Find where the given text appears and provide that cell's center as (X, Y) coordinate. 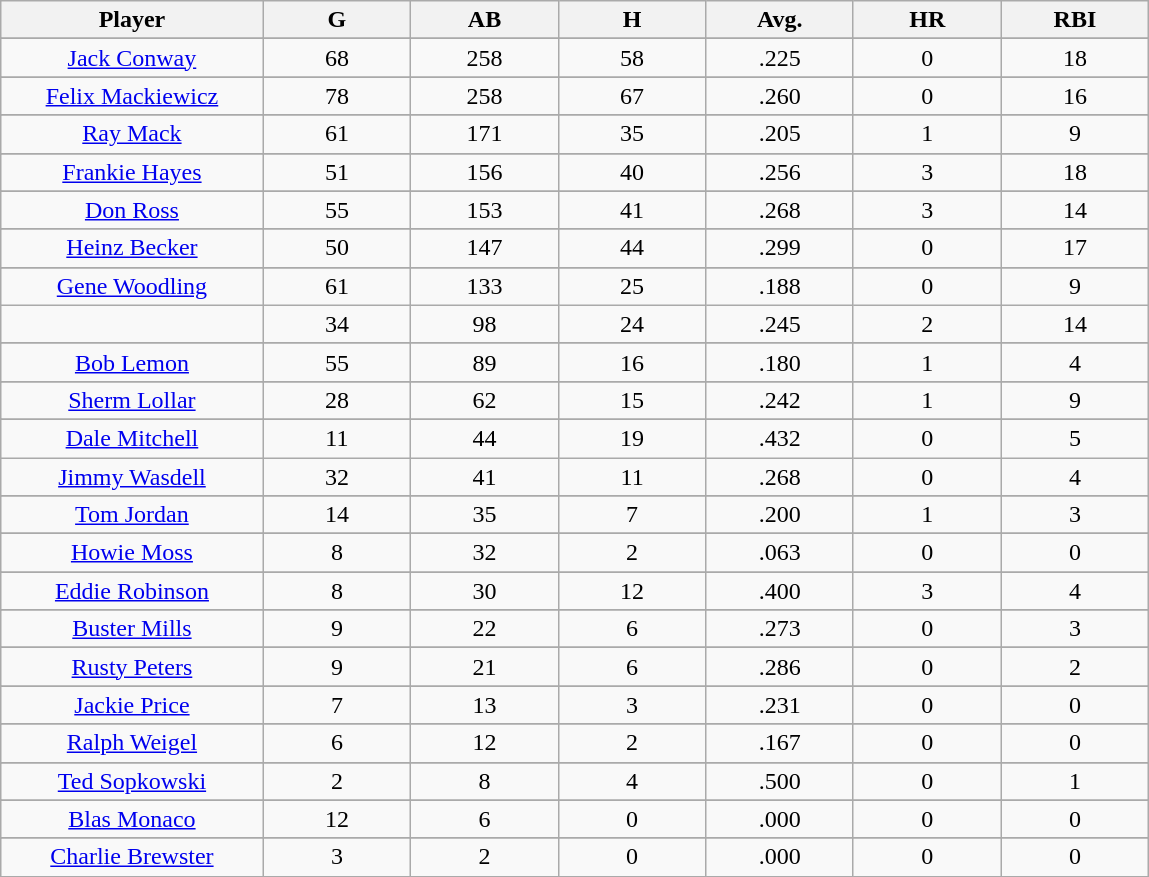
153 (485, 210)
Howie Moss (132, 553)
.180 (780, 362)
50 (337, 248)
Player (132, 20)
30 (485, 591)
Frankie Hayes (132, 172)
.245 (780, 324)
.256 (780, 172)
.273 (780, 629)
Bob Lemon (132, 362)
.260 (780, 96)
Rusty Peters (132, 667)
78 (337, 96)
.432 (780, 438)
Felix Mackiewicz (132, 96)
Buster Mills (132, 629)
15 (632, 400)
68 (337, 58)
Ray Mack (132, 134)
.063 (780, 553)
89 (485, 362)
Sherm Lollar (132, 400)
Gene Woodling (132, 286)
Ralph Weigel (132, 743)
98 (485, 324)
.400 (780, 591)
156 (485, 172)
Avg. (780, 20)
.242 (780, 400)
Charlie Brewster (132, 857)
34 (337, 324)
40 (632, 172)
Dale Mitchell (132, 438)
28 (337, 400)
.500 (780, 781)
67 (632, 96)
Tom Jordan (132, 515)
Ted Sopkowski (132, 781)
Don Ross (132, 210)
58 (632, 58)
.299 (780, 248)
.225 (780, 58)
AB (485, 20)
17 (1075, 248)
171 (485, 134)
Blas Monaco (132, 819)
Jack Conway (132, 58)
.286 (780, 667)
21 (485, 667)
Eddie Robinson (132, 591)
RBI (1075, 20)
.167 (780, 743)
24 (632, 324)
Jackie Price (132, 705)
147 (485, 248)
22 (485, 629)
H (632, 20)
51 (337, 172)
.205 (780, 134)
13 (485, 705)
Heinz Becker (132, 248)
Jimmy Wasdell (132, 477)
.200 (780, 515)
25 (632, 286)
5 (1075, 438)
.188 (780, 286)
19 (632, 438)
.231 (780, 705)
133 (485, 286)
HR (927, 20)
62 (485, 400)
G (337, 20)
